Locate the cell with the specified text and output its (x, y) center coordinate. 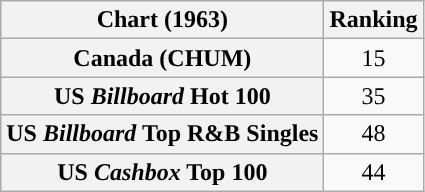
US Billboard Top R&B Singles (162, 134)
44 (374, 172)
US Cashbox Top 100 (162, 172)
Canada (CHUM) (162, 58)
Ranking (374, 20)
US Billboard Hot 100 (162, 96)
15 (374, 58)
Chart (1963) (162, 20)
35 (374, 96)
48 (374, 134)
